Pinpoint the cell where the given text exists, returning its [x, y] midpoint coordinate. 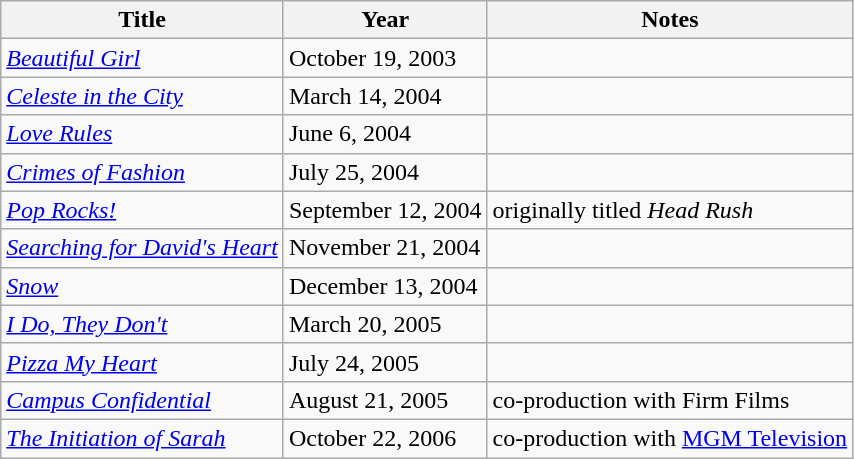
Pizza My Heart [142, 362]
The Initiation of Sarah [142, 438]
Notes [670, 20]
Title [142, 20]
Love Rules [142, 134]
I Do, They Don't [142, 324]
October 19, 2003 [385, 58]
Beautiful Girl [142, 58]
June 6, 2004 [385, 134]
March 20, 2005 [385, 324]
August 21, 2005 [385, 400]
Celeste in the City [142, 96]
July 25, 2004 [385, 172]
originally titled Head Rush [670, 210]
Campus Confidential [142, 400]
co-production with Firm Films [670, 400]
November 21, 2004 [385, 248]
Crimes of Fashion [142, 172]
Year [385, 20]
October 22, 2006 [385, 438]
Snow [142, 286]
March 14, 2004 [385, 96]
July 24, 2005 [385, 362]
Pop Rocks! [142, 210]
Searching for David's Heart [142, 248]
co-production with MGM Television [670, 438]
September 12, 2004 [385, 210]
December 13, 2004 [385, 286]
